From the cell containing the given text, extract its center point as [x, y] coordinate. 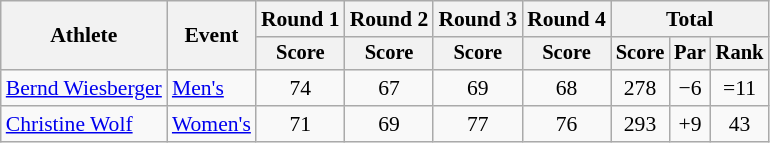
Par [690, 54]
67 [390, 88]
293 [640, 124]
Total [690, 19]
Athlete [84, 36]
Round 1 [300, 19]
77 [478, 124]
=11 [740, 88]
Round 4 [566, 19]
Christine Wolf [84, 124]
−6 [690, 88]
Round 3 [478, 19]
Event [212, 36]
76 [566, 124]
Bernd Wiesberger [84, 88]
Men's [212, 88]
+9 [690, 124]
43 [740, 124]
Round 2 [390, 19]
Rank [740, 54]
71 [300, 124]
278 [640, 88]
74 [300, 88]
68 [566, 88]
Women's [212, 124]
